Return [x, y] of the center of cell containing provided text 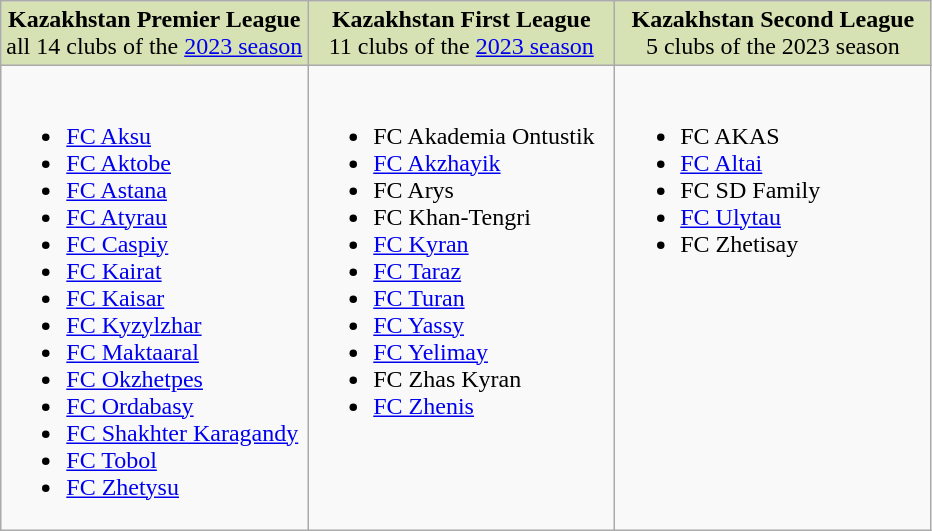
FC AKASFC AltaiFC SD FamilyFC UlytauFC Zhetisay [773, 298]
FC Akademia OntustikFC AkzhayikFC ArysFC Khan-TengriFC KyranFC TarazFC TuranFC YassyFC YelimayFC Zhas KyranFC Zhenis [462, 298]
Kazakhstan Premier Leagueall 14 clubs of the 2023 season [154, 34]
FC AksuFC AktobeFC AstanaFC AtyrauFC CaspiyFC KairatFC KaisarFC KyzylzharFC MaktaaralFC OkzhetpesFC OrdabasyFC Shakhter KaragandyFC TobolFC Zhetysu [154, 298]
Kazakhstan Second League5 clubs of the 2023 season [773, 34]
Kazakhstan First League11 clubs of the 2023 season [462, 34]
